From the cell containing the given text, extract its center point as [x, y] coordinate. 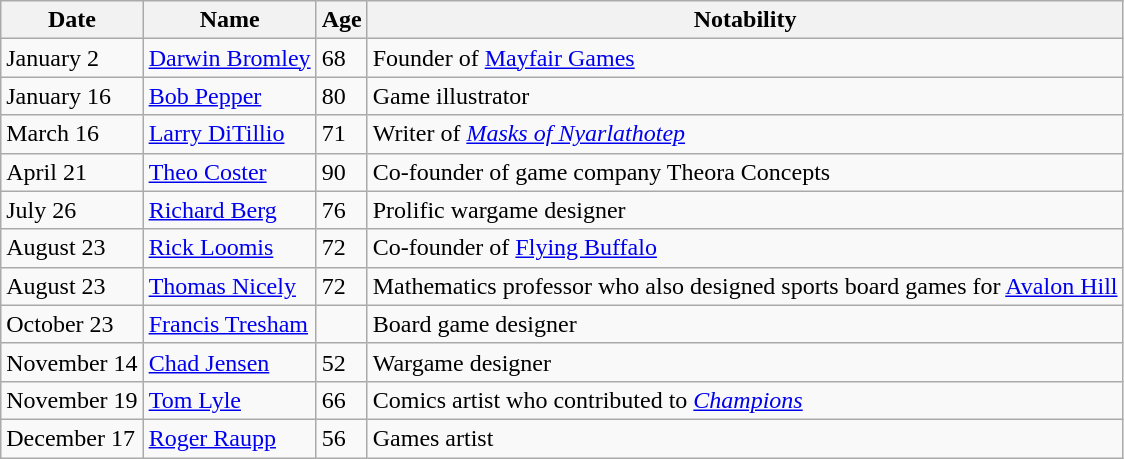
November 19 [72, 400]
Chad Jensen [230, 362]
Darwin Bromley [230, 58]
Co-founder of Flying Buffalo [745, 248]
56 [342, 438]
Rick Loomis [230, 248]
November 14 [72, 362]
Prolific wargame designer [745, 210]
76 [342, 210]
January 16 [72, 96]
52 [342, 362]
Writer of Masks of Nyarlathotep [745, 134]
Larry DiTillio [230, 134]
Notability [745, 20]
Date [72, 20]
Game illustrator [745, 96]
90 [342, 172]
Tom Lyle [230, 400]
80 [342, 96]
Wargame designer [745, 362]
July 26 [72, 210]
Age [342, 20]
April 21 [72, 172]
March 16 [72, 134]
Comics artist who contributed to Champions [745, 400]
Mathematics professor who also designed sports board games for Avalon Hill [745, 286]
January 2 [72, 58]
October 23 [72, 324]
Roger Raupp [230, 438]
Thomas Nicely [230, 286]
Francis Tresham [230, 324]
Games artist [745, 438]
Name [230, 20]
Co-founder of game company Theora Concepts [745, 172]
December 17 [72, 438]
Bob Pepper [230, 96]
Founder of Mayfair Games [745, 58]
Richard Berg [230, 210]
68 [342, 58]
Board game designer [745, 324]
Theo Coster [230, 172]
71 [342, 134]
66 [342, 400]
